Return (x, y) of the center of cell containing provided text 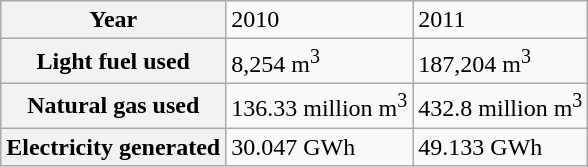
Natural gas used (114, 106)
2010 (320, 20)
Electricity generated (114, 147)
2011 (500, 20)
Year (114, 20)
8,254 m3 (320, 62)
187,204 m3 (500, 62)
432.8 million m3 (500, 106)
Light fuel used (114, 62)
49.133 GWh (500, 147)
30.047 GWh (320, 147)
136.33 million m3 (320, 106)
